Identify which cell holds the provided text, then report its [X, Y] central coordinate. 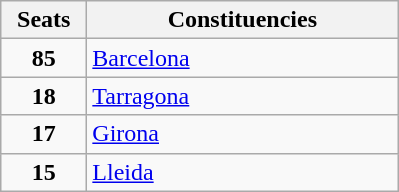
Seats [44, 20]
15 [44, 172]
Barcelona [242, 58]
Constituencies [242, 20]
Tarragona [242, 96]
17 [44, 134]
18 [44, 96]
Girona [242, 134]
Lleida [242, 172]
85 [44, 58]
